Detect which cell encompasses the target text, then output its (X, Y) center coordinate. 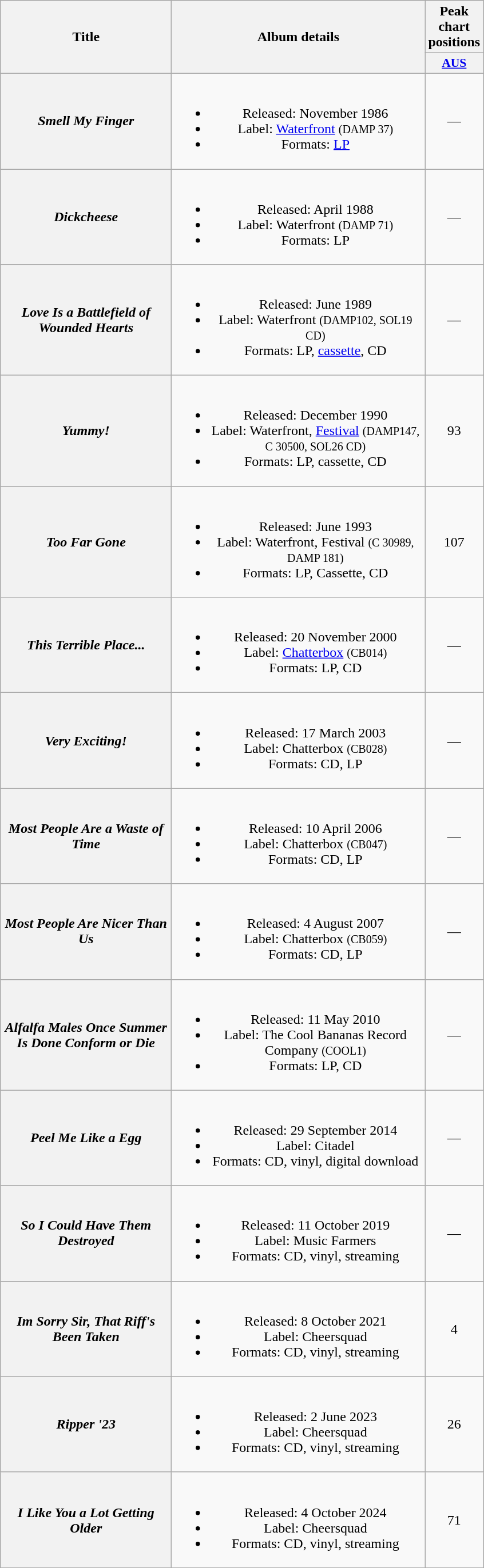
93 (454, 431)
I Like You a Lot Getting Older (86, 1519)
Released: November 1986Label: Waterfront (DAMP 37)Formats: LP (299, 121)
Released: 29 September 2014Label: CitadelFormats: CD, vinyl, digital download (299, 1138)
Released: 4 October 2024Label: CheersquadFormats: CD, vinyl, streaming (299, 1519)
Smell My Finger (86, 121)
This Terrible Place... (86, 645)
Released: 4 August 2007Label: Chatterbox (CB059)Formats: CD, LP (299, 932)
Released: 11 May 2010Label: The Cool Bananas Record Company (COOL1)Formats: LP, CD (299, 1035)
Released: 20 November 2000Label: Chatterbox (CB014)Formats: LP, CD (299, 645)
Very Exciting! (86, 741)
Released: April 1988Label: Waterfront (DAMP 71)Formats: LP (299, 217)
Yummy! (86, 431)
Peak chart positions (454, 27)
Most People Are a Waste of Time (86, 836)
Peel Me Like a Egg (86, 1138)
So I Could Have Them Destroyed (86, 1234)
26 (454, 1425)
Released: 8 October 2021Label: CheersquadFormats: CD, vinyl, streaming (299, 1328)
Im Sorry Sir, That Riff's Been Taken (86, 1328)
Released: June 1993Label: Waterfront, Festival (C 30989, DAMP 181)Formats: LP, Cassette, CD (299, 542)
Most People Are Nicer Than Us (86, 932)
Released: 10 April 2006Label: Chatterbox (CB047)Formats: CD, LP (299, 836)
71 (454, 1519)
Released: June 1989Label: Waterfront (DAMP102, SOL19 CD)Formats: LP, cassette, CD (299, 320)
Released: 17 March 2003Label: Chatterbox (CB028)Formats: CD, LP (299, 741)
Released: 11 October 2019Label: Music FarmersFormats: CD, vinyl, streaming (299, 1234)
Album details (299, 37)
Dickcheese (86, 217)
Too Far Gone (86, 542)
Released: 2 June 2023Label: CheersquadFormats: CD, vinyl, streaming (299, 1425)
Alfalfa Males Once Summer Is Done Conform or Die (86, 1035)
Ripper '23 (86, 1425)
Love Is a Battlefield of Wounded Hearts (86, 320)
4 (454, 1328)
107 (454, 542)
AUS (454, 63)
Title (86, 37)
Released: December 1990Label: Waterfront, Festival (DAMP147, C 30500, SOL26 CD)Formats: LP, cassette, CD (299, 431)
